From the cell containing the given text, extract its center point as (x, y) coordinate. 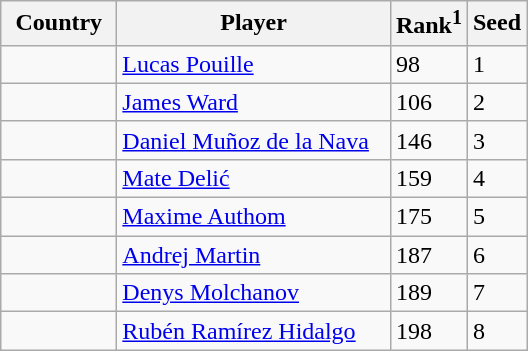
Maxime Authom (254, 217)
Country (59, 24)
1 (496, 64)
Mate Delić (254, 178)
7 (496, 293)
3 (496, 140)
Andrej Martin (254, 255)
Rank1 (428, 24)
198 (428, 331)
2 (496, 102)
Seed (496, 24)
Denys Molchanov (254, 293)
5 (496, 217)
Daniel Muñoz de la Nava (254, 140)
6 (496, 255)
James Ward (254, 102)
8 (496, 331)
Lucas Pouille (254, 64)
159 (428, 178)
189 (428, 293)
4 (496, 178)
187 (428, 255)
106 (428, 102)
175 (428, 217)
Player (254, 24)
146 (428, 140)
98 (428, 64)
Rubén Ramírez Hidalgo (254, 331)
